Determine the (X, Y) coordinate at the center of the cell enclosing the given text.  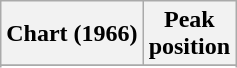
Chart (1966) (72, 34)
Peakposition (189, 34)
